Scan for the cell matching the given text and deliver its (X, Y) coordinate at center. 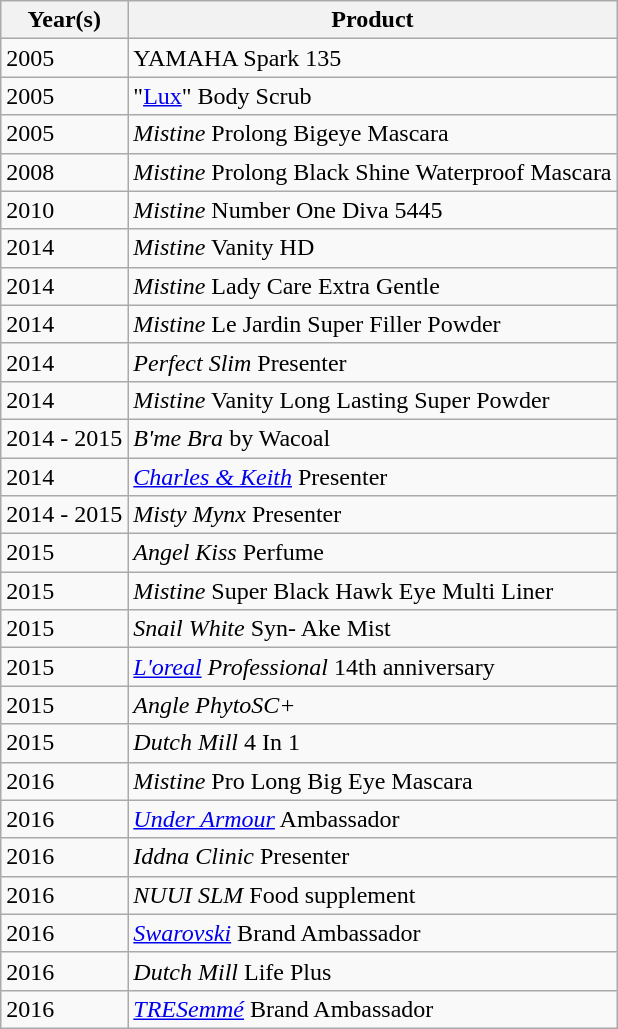
Product (372, 20)
Swarovski Brand Ambassador (372, 933)
NUUI SLM Food supplement (372, 895)
Snail White Syn- Ake Mist (372, 629)
TRESemmé Brand Ambassador (372, 1009)
Year(s) (64, 20)
Iddna Clinic Presenter (372, 857)
Dutch Mill 4 In 1 (372, 743)
Mistine Vanity Long Lasting Super Powder (372, 400)
YAMAHA Spark 135 (372, 58)
Mistine Super Black Hawk Eye Multi Liner (372, 591)
L'oreal Professional 14th anniversary (372, 667)
Misty Mynx Presenter (372, 515)
Mistine Vanity HD (372, 248)
2008 (64, 172)
Perfect Slim Presenter (372, 362)
Angel Kiss Perfume (372, 553)
B'me Bra by Wacoal (372, 438)
Mistine Number One Diva 5445 (372, 210)
Mistine Prolong Bigeye Mascara (372, 134)
2010 (64, 210)
Mistine Le Jardin Super Filler Powder (372, 324)
Angle PhytoSC+ (372, 705)
Charles & Keith Presenter (372, 477)
Mistine Prolong Black Shine Waterproof Mascara (372, 172)
Under Armour Ambassador (372, 819)
Dutch Mill Life Plus (372, 971)
Mistine Lady Care Extra Gentle (372, 286)
"Lux" Body Scrub (372, 96)
Mistine Pro Long Big Eye Mascara (372, 781)
